From the cell containing the given text, extract its center point as (x, y) coordinate. 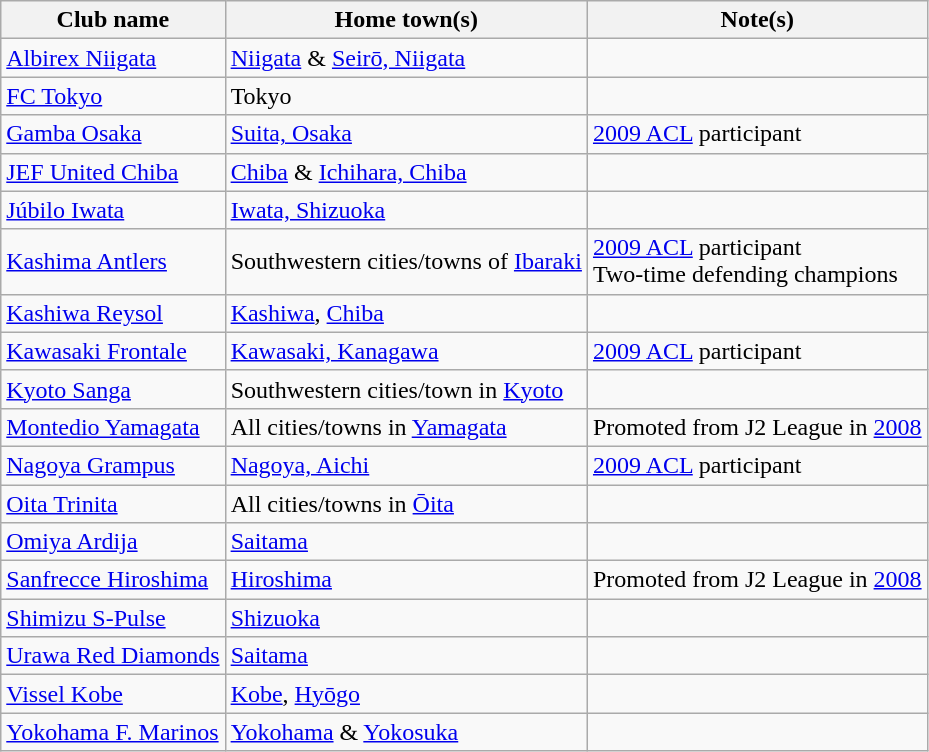
Kobe, Hyōgo (406, 694)
Kyoto Sanga (113, 389)
JEF United Chiba (113, 172)
Kashiwa, Chiba (406, 313)
Southwestern cities/town in Kyoto (406, 389)
Sanfrecce Hiroshima (113, 580)
Shizuoka (406, 618)
All cities/towns in Ōita (406, 503)
Vissel Kobe (113, 694)
Yokohama & Yokosuka (406, 732)
Kawasaki, Kanagawa (406, 351)
Iwata, Shizuoka (406, 210)
Shimizu S-Pulse (113, 618)
Yokohama F. Marinos (113, 732)
2009 ACL participantTwo-time defending champions (757, 262)
Niigata & Seirō, Niigata (406, 58)
Hiroshima (406, 580)
Gamba Osaka (113, 134)
Note(s) (757, 20)
Albirex Niigata (113, 58)
Club name (113, 20)
Oita Trinita (113, 503)
Kashima Antlers (113, 262)
Júbilo Iwata (113, 210)
FC Tokyo (113, 96)
Omiya Ardija (113, 542)
Suita, Osaka (406, 134)
Kashiwa Reysol (113, 313)
All cities/towns in Yamagata (406, 427)
Southwestern cities/towns of Ibaraki (406, 262)
Chiba & Ichihara, Chiba (406, 172)
Urawa Red Diamonds (113, 656)
Kawasaki Frontale (113, 351)
Montedio Yamagata (113, 427)
Home town(s) (406, 20)
Tokyo (406, 96)
Nagoya Grampus (113, 465)
Nagoya, Aichi (406, 465)
